Return the (x, y) coordinate for the center point of the cell that contains the specified text.  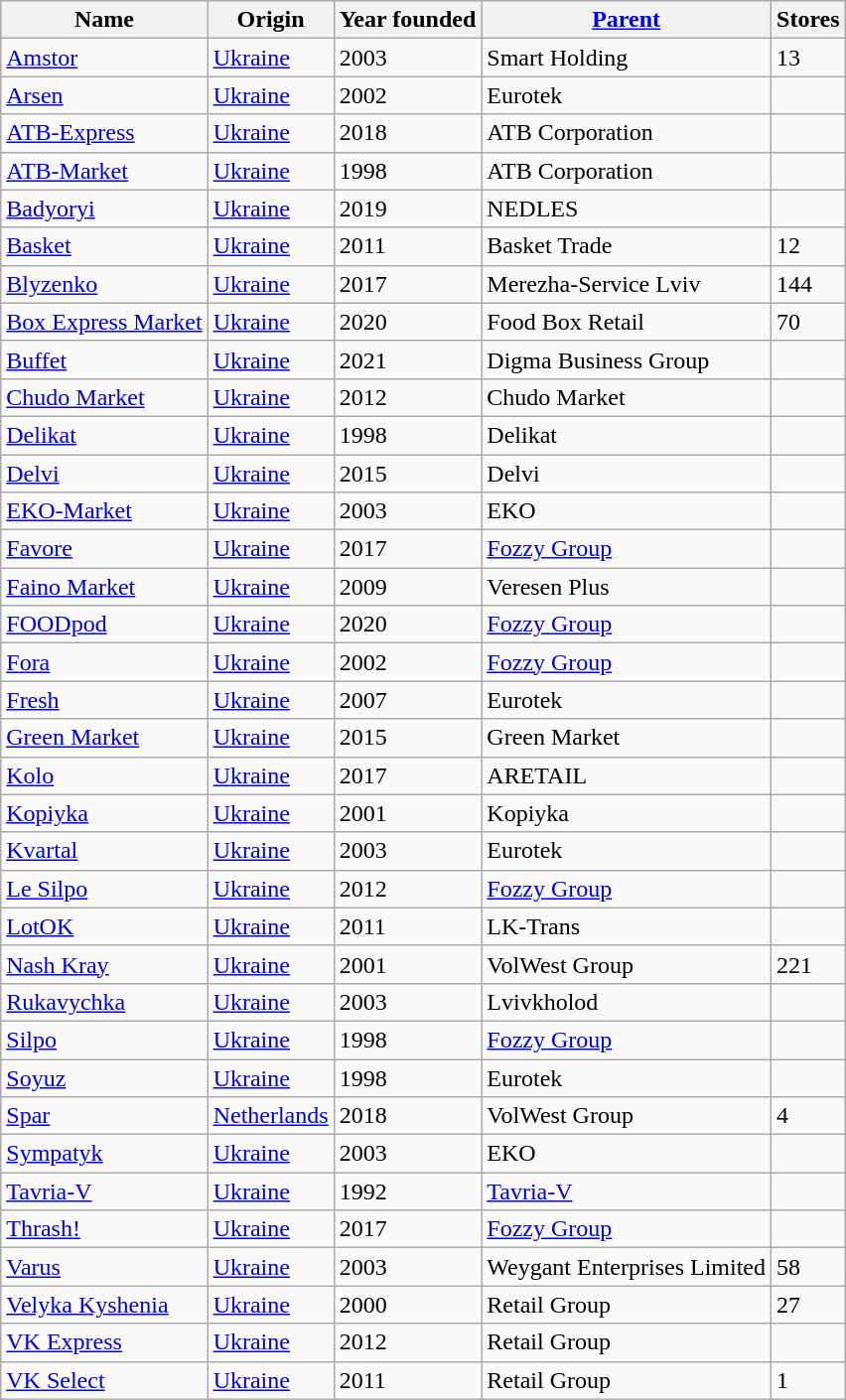
Thrash! (104, 1229)
Basket (104, 246)
12 (808, 246)
221 (808, 964)
ATB-Express (104, 133)
Blyzenko (104, 284)
Food Box Retail (627, 322)
Velyka Kyshenia (104, 1305)
Le Silpo (104, 889)
Arsen (104, 95)
Sympatyk (104, 1154)
4 (808, 1116)
Nash Kray (104, 964)
Favore (104, 549)
Box Express Market (104, 322)
2019 (407, 209)
Netherlands (270, 1116)
144 (808, 284)
Badyoryi (104, 209)
2009 (407, 587)
Spar (104, 1116)
VK Select (104, 1380)
FOODpod (104, 625)
Silpo (104, 1040)
Amstor (104, 58)
13 (808, 58)
2007 (407, 700)
Varus (104, 1267)
ARETAIL (627, 775)
EKO-Market (104, 511)
70 (808, 322)
Veresen Plus (627, 587)
Smart Holding (627, 58)
Merezha-Service Lviv (627, 284)
Digma Business Group (627, 359)
Year founded (407, 20)
Stores (808, 20)
Kvartal (104, 851)
1 (808, 1380)
58 (808, 1267)
ATB-Market (104, 171)
Buffet (104, 359)
Parent (627, 20)
Rukavychka (104, 1002)
LK-Trans (627, 926)
Fresh (104, 700)
Kolo (104, 775)
2021 (407, 359)
Name (104, 20)
2000 (407, 1305)
NEDLES (627, 209)
VK Express (104, 1342)
Basket Trade (627, 246)
Origin (270, 20)
Faino Market (104, 587)
Weygant Enterprises Limited (627, 1267)
Fora (104, 662)
Soyuz (104, 1077)
1992 (407, 1191)
27 (808, 1305)
Lvivkholod (627, 1002)
LotOK (104, 926)
